Locate the cell with the specified text and output its (x, y) center coordinate. 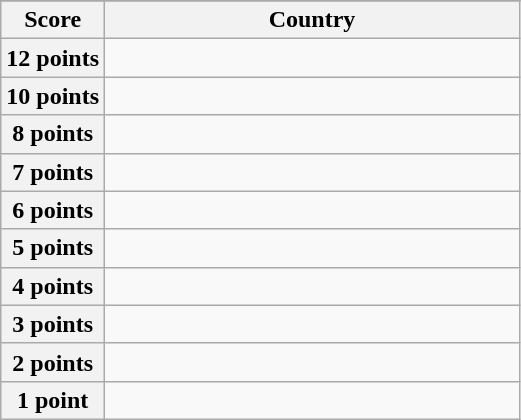
10 points (53, 96)
7 points (53, 172)
12 points (53, 58)
4 points (53, 286)
6 points (53, 210)
8 points (53, 134)
1 point (53, 400)
Country (312, 20)
3 points (53, 324)
2 points (53, 362)
5 points (53, 248)
Score (53, 20)
